Find where the given text appears and provide that cell's center as [x, y] coordinate. 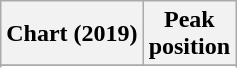
Peakposition [189, 34]
Chart (2019) [72, 34]
